Locate the cell with the specified text and output its [x, y] center coordinate. 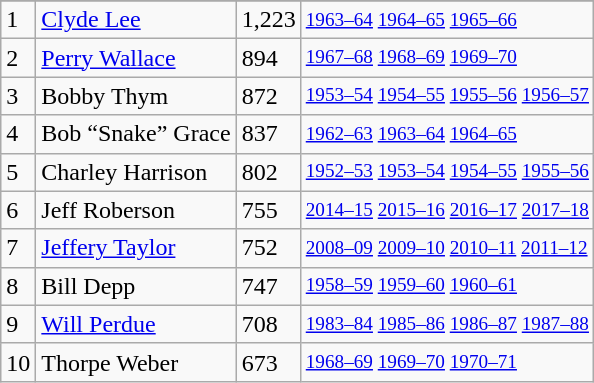
755 [268, 210]
1953–54 1954–55 1955–56 1956–57 [447, 96]
Will Perdue [136, 324]
Clyde Lee [136, 20]
10 [18, 362]
Jeffery Taylor [136, 248]
747 [268, 286]
Jeff Roberson [136, 210]
752 [268, 248]
872 [268, 96]
Bobby Thym [136, 96]
6 [18, 210]
Thorpe Weber [136, 362]
802 [268, 172]
1952–53 1953–54 1954–55 1955–56 [447, 172]
Bob “Snake” Grace [136, 134]
1963–64 1964–65 1965–66 [447, 20]
9 [18, 324]
1 [18, 20]
Perry Wallace [136, 58]
708 [268, 324]
2008–09 2009–10 2010–11 2011–12 [447, 248]
Charley Harrison [136, 172]
3 [18, 96]
1958–59 1959–60 1960–61 [447, 286]
1968–69 1969–70 1970–71 [447, 362]
673 [268, 362]
1,223 [268, 20]
8 [18, 286]
894 [268, 58]
837 [268, 134]
2 [18, 58]
1983–84 1985–86 1986–87 1987–88 [447, 324]
1962–63 1963–64 1964–65 [447, 134]
Bill Depp [136, 286]
7 [18, 248]
2014–15 2015–16 2016–17 2017–18 [447, 210]
4 [18, 134]
1967–68 1968–69 1969–70 [447, 58]
5 [18, 172]
